Search for the cell housing the specified text and yield its [X, Y] center coordinate. 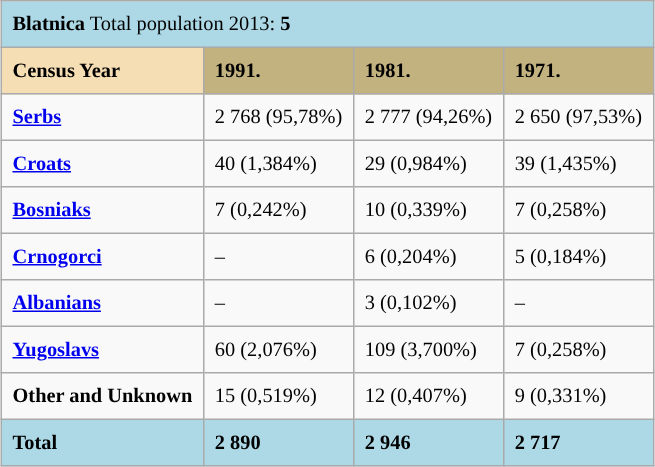
Crnogorci [102, 256]
Yugoslavs [102, 349]
Total [102, 442]
60 (2,076%) [279, 349]
Bosniaks [102, 210]
1981. [428, 70]
40 (1,384%) [279, 163]
Blatnica Total population 2013: 5 [327, 24]
109 (3,700%) [428, 349]
1971. [578, 70]
6 (0,204%) [428, 256]
29 (0,984%) [428, 163]
2 650 (97,53%) [578, 117]
Croats [102, 163]
Albanians [102, 303]
39 (1,435%) [578, 163]
2 946 [428, 442]
15 (0,519%) [279, 396]
2 777 (94,26%) [428, 117]
9 (0,331%) [578, 396]
Other and Unknown [102, 396]
3 (0,102%) [428, 303]
Census Year [102, 70]
1991. [279, 70]
10 (0,339%) [428, 210]
2 768 (95,78%) [279, 117]
5 (0,184%) [578, 256]
Serbs [102, 117]
2 717 [578, 442]
12 (0,407%) [428, 396]
2 890 [279, 442]
7 (0,242%) [279, 210]
